For the text-containing cell, return its midpoint in [x, y] coordinate format. 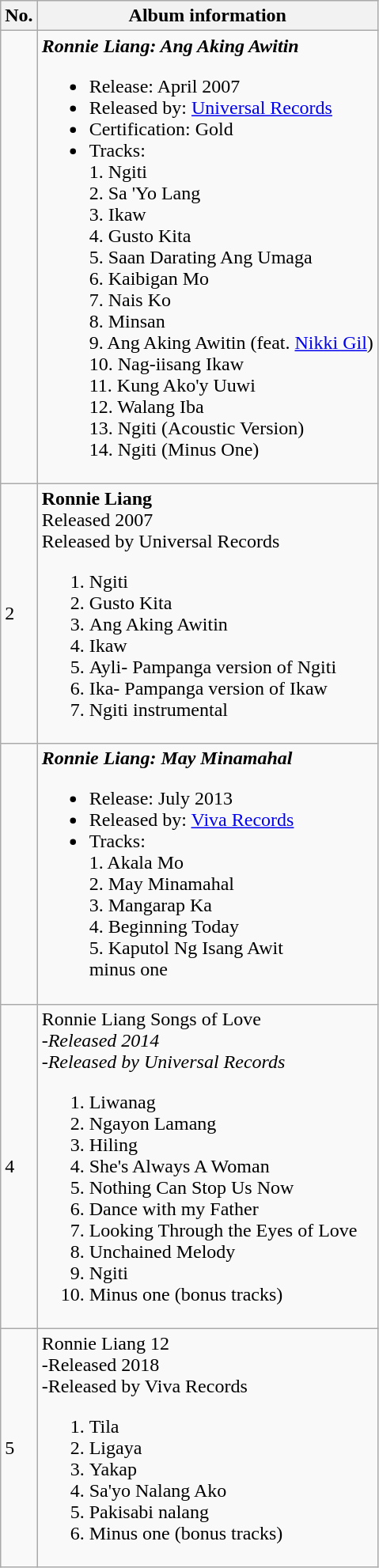
Album information [207, 16]
Ronnie Liang 12-Released 2018-Released by Viva RecordsTilaLigayaYakapSa'yo Nalang AkoPakisabi nalangMinus one (bonus tracks) [207, 1448]
4 [19, 1166]
5 [19, 1448]
No. [19, 16]
2 [19, 614]
